From the cell containing the given text, extract its center point as (x, y) coordinate. 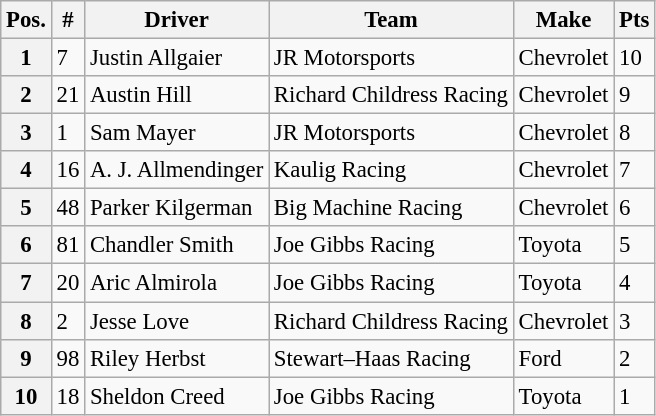
Pos. (26, 20)
Justin Allgaier (177, 58)
Kaulig Racing (392, 170)
48 (68, 208)
A. J. Allmendinger (177, 170)
Sheldon Creed (177, 396)
Riley Herbst (177, 358)
98 (68, 358)
Aric Almirola (177, 283)
18 (68, 396)
Make (563, 20)
Pts (634, 20)
16 (68, 170)
Team (392, 20)
Austin Hill (177, 95)
20 (68, 283)
Driver (177, 20)
Big Machine Racing (392, 208)
Sam Mayer (177, 133)
21 (68, 95)
Parker Kilgerman (177, 208)
# (68, 20)
Chandler Smith (177, 245)
81 (68, 245)
Jesse Love (177, 321)
Stewart–Haas Racing (392, 358)
Ford (563, 358)
